Output the (X, Y) coordinate of the center of the cell containing the given text.  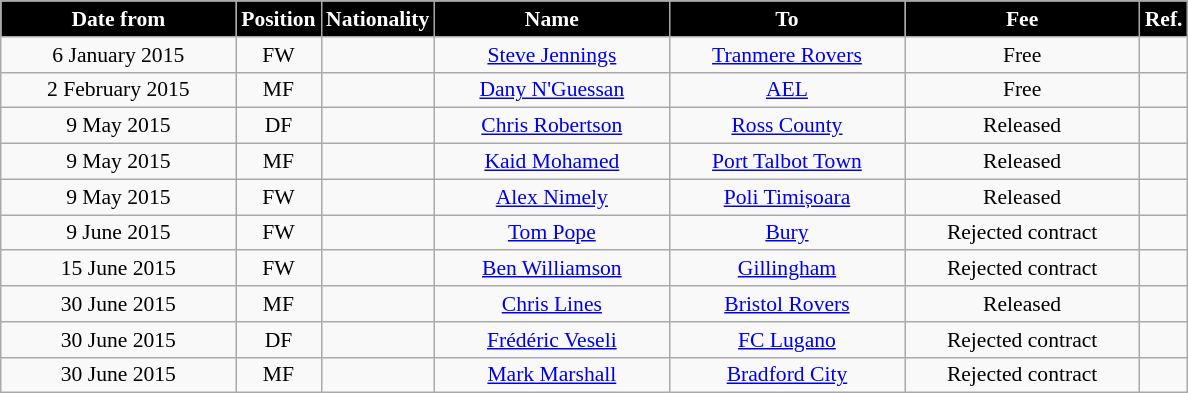
Name (552, 19)
Nationality (378, 19)
Steve Jennings (552, 55)
Dany N'Guessan (552, 90)
6 January 2015 (118, 55)
AEL (786, 90)
Bury (786, 233)
Tom Pope (552, 233)
Poli Timișoara (786, 197)
Ross County (786, 126)
Alex Nimely (552, 197)
Position (278, 19)
2 February 2015 (118, 90)
Mark Marshall (552, 375)
Port Talbot Town (786, 162)
Frédéric Veseli (552, 340)
Date from (118, 19)
Fee (1022, 19)
FC Lugano (786, 340)
Bristol Rovers (786, 304)
Ref. (1164, 19)
Kaid Mohamed (552, 162)
Chris Robertson (552, 126)
Bradford City (786, 375)
9 June 2015 (118, 233)
Chris Lines (552, 304)
To (786, 19)
Ben Williamson (552, 269)
Tranmere Rovers (786, 55)
15 June 2015 (118, 269)
Gillingham (786, 269)
